Identify which cell holds the provided text, then report its [X, Y] central coordinate. 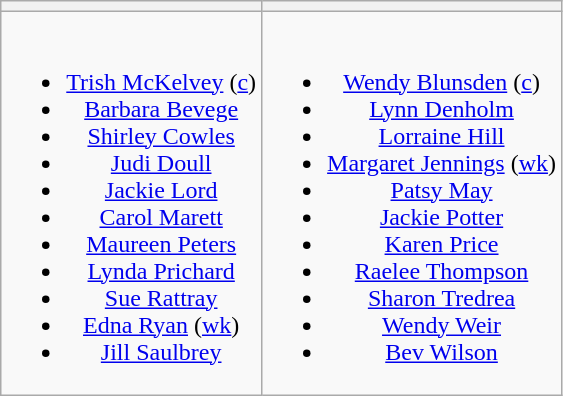
Trish McKelvey (c)Barbara BevegeShirley CowlesJudi DoullJackie LordCarol MarettMaureen PetersLynda PrichardSue RattrayEdna Ryan (wk)Jill Saulbrey [132, 204]
Wendy Blunsden (c)Lynn DenholmLorraine HillMargaret Jennings (wk)Patsy MayJackie PotterKaren PriceRaelee ThompsonSharon TredreaWendy WeirBev Wilson [412, 204]
